For the text-containing cell, return its midpoint in [x, y] coordinate format. 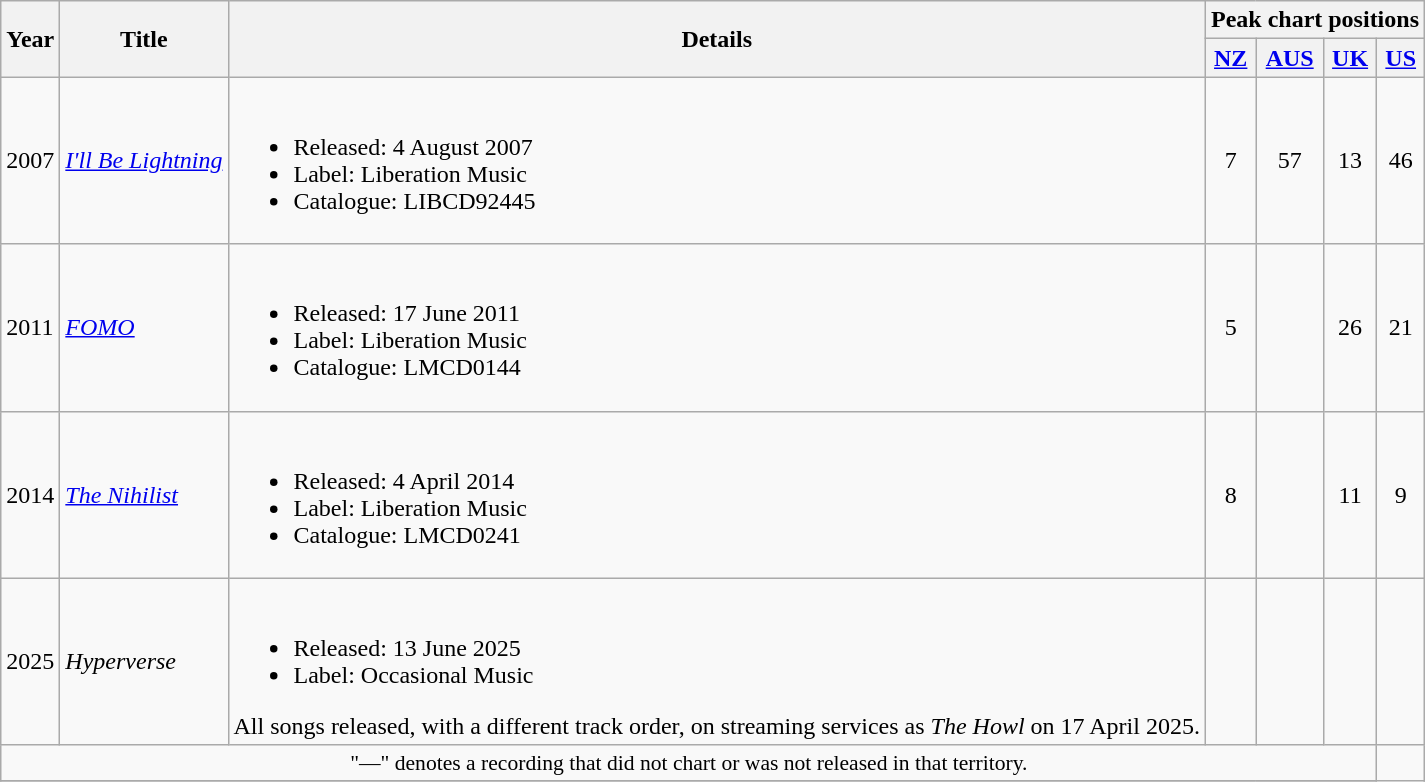
Hyperverse [144, 662]
Released: 4 April 2014Label: Liberation MusicCatalogue: LMCD0241 [716, 494]
Released: 13 June 2025Label: Occasional MusicAll songs released, with a different track order, on streaming services as The Howl on 17 April 2025. [716, 662]
Released: 17 June 2011Label: Liberation MusicCatalogue: LMCD0144 [716, 328]
2011 [30, 328]
Year [30, 39]
46 [1401, 160]
NZ [1230, 58]
Peak chart positions [1314, 20]
5 [1230, 328]
26 [1350, 328]
Details [716, 39]
8 [1230, 494]
I'll Be Lightning [144, 160]
7 [1230, 160]
FOMO [144, 328]
2014 [30, 494]
11 [1350, 494]
21 [1401, 328]
UK [1350, 58]
2007 [30, 160]
2025 [30, 662]
US [1401, 58]
"—" denotes a recording that did not chart or was not released in that territory. [689, 763]
Title [144, 39]
57 [1290, 160]
The Nihilist [144, 494]
9 [1401, 494]
AUS [1290, 58]
13 [1350, 160]
Released: 4 August 2007Label: Liberation MusicCatalogue: LIBCD92445 [716, 160]
